Provide the (X, Y) coordinate of the cell's center where the given text is located.  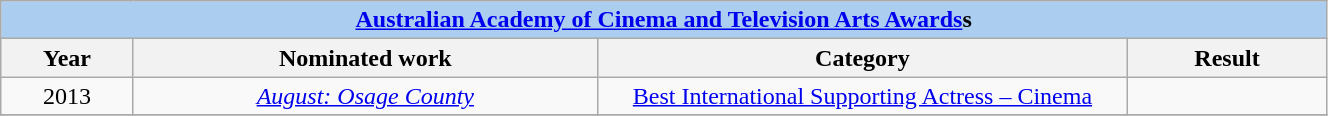
Best International Supporting Actress – Cinema (862, 96)
Year (68, 58)
2013 (68, 96)
Result (1228, 58)
August: Osage County (365, 96)
Australian Academy of Cinema and Television Arts Awardss (664, 20)
Nominated work (365, 58)
Category (862, 58)
